Identify which cell holds the provided text, then report its (X, Y) central coordinate. 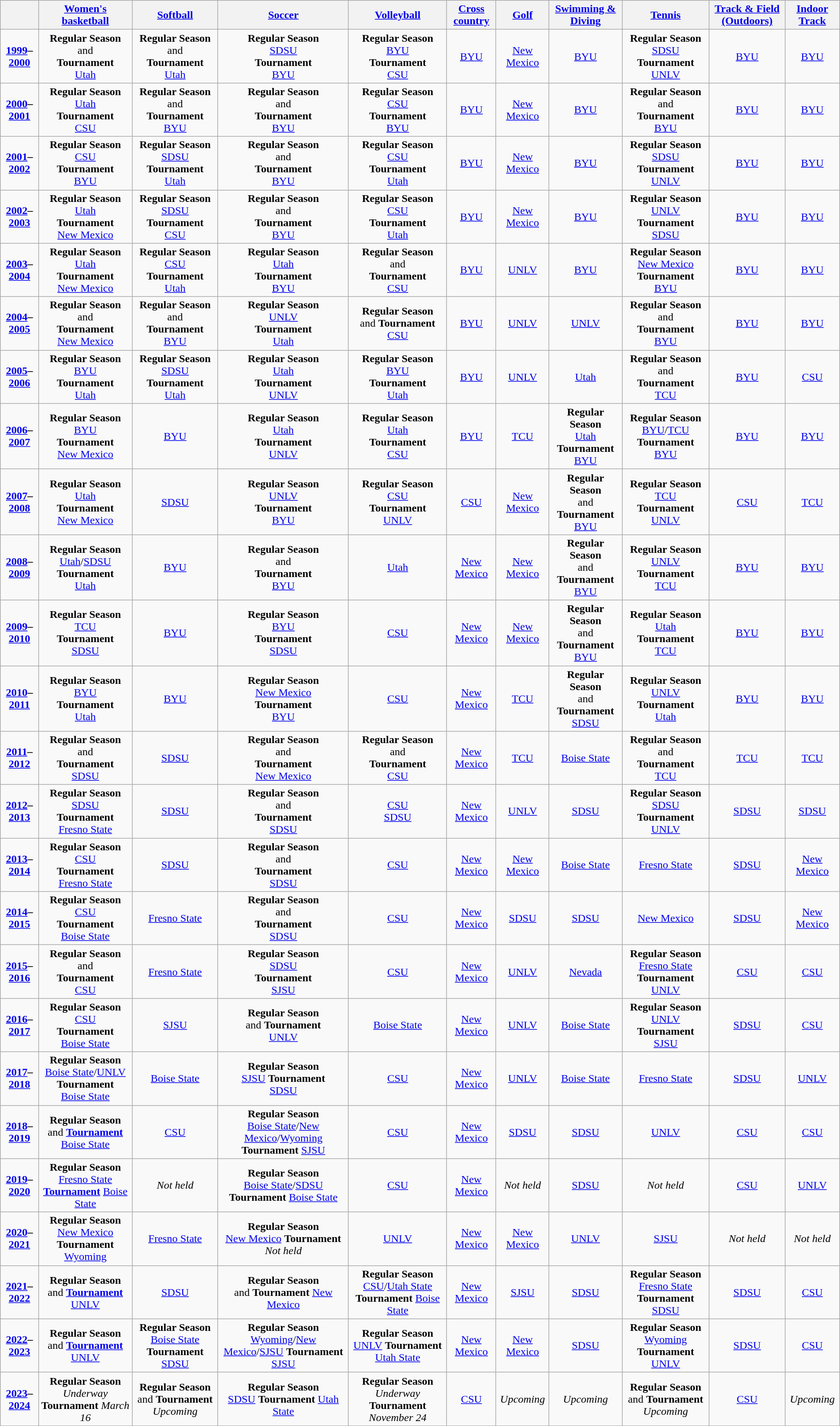
Regular Season BYUTournament SDSU (284, 633)
Regular Season UNLV Tournament SDSU (666, 216)
Regular Season Utah Tournament TCU (666, 633)
Nevada (586, 972)
Regular SeasonFresno State Tournament SDSU (666, 1292)
2022–2023 (20, 1345)
2023–2024 (20, 1399)
Regular SeasonSDSU Tournament Utah State (284, 1399)
2011–2012 (20, 758)
Regular Season New Mexico Tournament BYU (666, 270)
Women's basketball (85, 15)
2017–2018 (20, 1079)
Regular SeasonBoise State/New Mexico/Wyoming Tournament SJSU (284, 1132)
Regular SeasonUtah/SDSU TournamentUtah (85, 567)
2006–2007 (20, 436)
Regular Season BYU Tournament CSU (398, 57)
Regular Season and Tournament TCU (666, 377)
Regular Season andTournament Utah (85, 57)
2003–2004 (20, 270)
Regular SeasonBoise State/SDSU Tournament Boise State (284, 1185)
2012–2013 (20, 811)
Golf (522, 15)
2009–2010 (20, 633)
Regular Season SDSU TournamentUNLV (666, 811)
2010–2011 (20, 699)
Regular Season and Tournament New Mexico (85, 323)
Cross country (472, 15)
CSUSDSU (398, 811)
Regular SeasonUnderway Tournament March 16 (85, 1399)
Regular SeasonSDSUTournament SJSU (284, 972)
2014–2015 (20, 918)
Regular Season BYU/TCU Tournament BYU (666, 436)
Regular SeasonFresno State Tournament Boise State (85, 1185)
2008–2009 (20, 567)
Regular Season and Tournament Utah (175, 57)
Regular Season New MexicoTournament BYU (284, 699)
Regular Season and TournamentNew Mexico (284, 758)
Regular SeasonNew Mexico Tournament Not held (284, 1238)
Regular SeasonSJSU Tournament SDSU (284, 1079)
Regular SeasonTCUTournamentUNLV (666, 502)
Regular Season andTournamentCSU (85, 972)
Indoor Track (812, 15)
Regular Seasonand Tournament New Mexico (284, 1292)
Regular Season Fresno StateTournamentUNLV (666, 972)
Volleyball (398, 15)
Regular SeasonUNLVTournamentTCU (666, 567)
Regular SeasonNew Mexico Tournament Wyoming (85, 1238)
Regular Seasonand Tournament Boise State (85, 1132)
Regular Season UNLV Tournament BYU (284, 502)
2004–2005 (20, 323)
Regular SeasonUnderway Tournament November 24 (398, 1399)
2018–2019 (20, 1132)
2005–2006 (20, 377)
Regular Season CSU TournamentFresno State (85, 865)
2001–2002 (20, 163)
2000–2001 (20, 109)
Regular Season BYU Tournament New Mexico (85, 436)
Regular SeasonWyoming/New Mexico/SJSU Tournament SJSU (284, 1345)
Regular SeasonUNLV Tournament Utah State (398, 1345)
Swimming & Diving (586, 15)
2019–2020 (20, 1185)
Regular SeasonBoise State Tournament SDSU (175, 1345)
2015–2016 (20, 972)
2007–2008 (20, 502)
2021–2022 (20, 1292)
Regular Season SDSU Tournament BYU (284, 57)
Regular Season TCU Tournament SDSU (85, 633)
Regular Season SDSU Tournament CSU (175, 216)
Soccer (284, 15)
2016–2017 (20, 1025)
1999–2000 (20, 57)
Regular Season and TournamentCSU (398, 758)
Softball (175, 15)
Track & Field (Outdoors) (748, 15)
Tennis (666, 15)
Regular SeasonWyoming Tournament UNLV (666, 1345)
Regular Season UNLVTournamentSJSU (666, 1025)
2013–2014 (20, 865)
2002–2003 (20, 216)
Regular Season SDSU Tournament Fresno State (85, 811)
Regular SeasonCSU/Utah State Tournament Boise State (398, 1292)
Regular Season and TournamentTCU (666, 758)
2020–2021 (20, 1238)
Regular Season Boise State/UNLVTournamentBoise State (85, 1079)
Regular Season CSU Tournament UNLV (398, 502)
